Return [X, Y] of the center of cell containing provided text 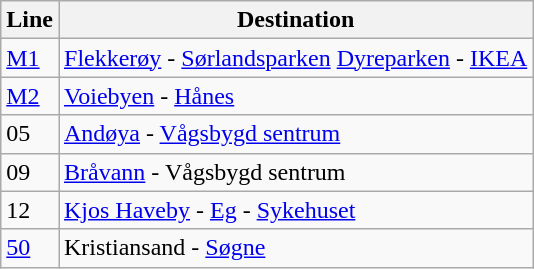
Flekkerøy - Sørlandsparken Dyreparken - IKEA [295, 58]
Destination [295, 20]
12 [30, 210]
Andøya - Vågsbygd sentrum [295, 134]
Kristiansand - Søgne [295, 248]
Kjos Haveby - Eg - Sykehuset [295, 210]
09 [30, 172]
05 [30, 134]
Voiebyen - Hånes [295, 96]
M2 [30, 96]
Bråvann - Vågsbygd sentrum [295, 172]
M1 [30, 58]
Line [30, 20]
50 [30, 248]
